Detect which cell encompasses the target text, then output its [X, Y] center coordinate. 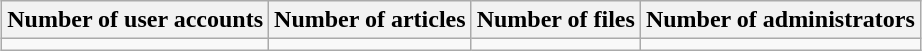
Number of files [556, 20]
Number of articles [370, 20]
Number of administrators [780, 20]
Number of user accounts [136, 20]
